Determine the [X, Y] coordinate at the center of the cell enclosing the given text.  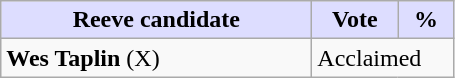
Acclaimed [383, 58]
% [426, 20]
Vote [355, 20]
Wes Taplin (X) [156, 58]
Reeve candidate [156, 20]
